For the text-containing cell, return its midpoint in (X, Y) coordinate format. 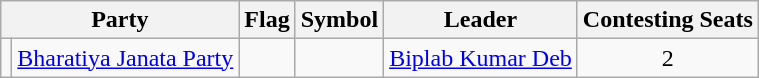
Party (120, 20)
Symbol (339, 20)
Contesting Seats (668, 20)
Bharatiya Janata Party (126, 58)
Leader (481, 20)
Flag (267, 20)
Biplab Kumar Deb (481, 58)
2 (668, 58)
